From the cell containing the given text, extract its center point as (X, Y) coordinate. 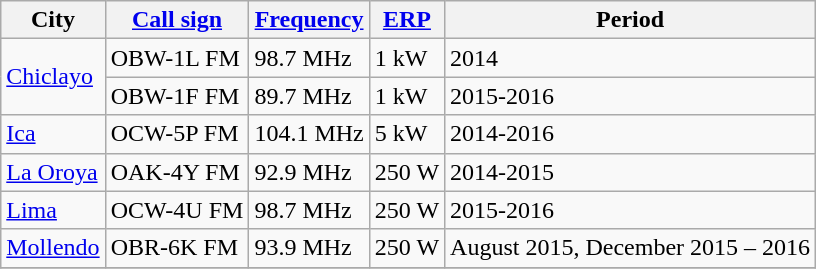
104.1 MHz (309, 134)
Frequency (309, 20)
OAK-4Y FM (177, 172)
ERP (406, 20)
93.9 MHz (309, 248)
92.9 MHz (309, 172)
Ica (53, 134)
OBR-6K FM (177, 248)
La Oroya (53, 172)
2014 (630, 58)
5 kW (406, 134)
August 2015, December 2015 – 2016 (630, 248)
89.7 MHz (309, 96)
OCW-5P FM (177, 134)
Mollendo (53, 248)
2014-2016 (630, 134)
Call sign (177, 20)
OBW-1F FM (177, 96)
Period (630, 20)
OCW-4U FM (177, 210)
OBW-1L FM (177, 58)
City (53, 20)
Chiclayo (53, 77)
Lima (53, 210)
2014-2015 (630, 172)
